Determine the (X, Y) coordinate at the center of the cell enclosing the given text.  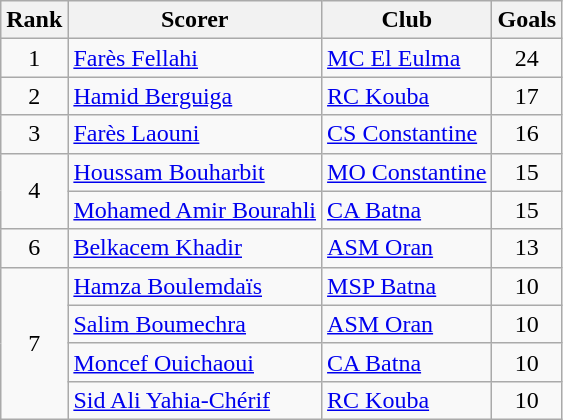
Club (407, 20)
Rank (34, 20)
17 (527, 96)
7 (34, 343)
CS Constantine (407, 134)
16 (527, 134)
1 (34, 58)
Farès Fellahi (195, 58)
3 (34, 134)
Goals (527, 20)
6 (34, 248)
Moncef Ouichaoui (195, 362)
Farès Laouni (195, 134)
Hamid Berguiga (195, 96)
MC El Eulma (407, 58)
MSP Batna (407, 286)
13 (527, 248)
Belkacem Khadir (195, 248)
Mohamed Amir Bourahli (195, 210)
Scorer (195, 20)
Sid Ali Yahia-Chérif (195, 400)
4 (34, 191)
24 (527, 58)
MO Constantine (407, 172)
2 (34, 96)
Hamza Boulemdaïs (195, 286)
Salim Boumechra (195, 324)
Houssam Bouharbit (195, 172)
